Capture the cell that displays the provided text and extract its (X, Y) central coordinate. 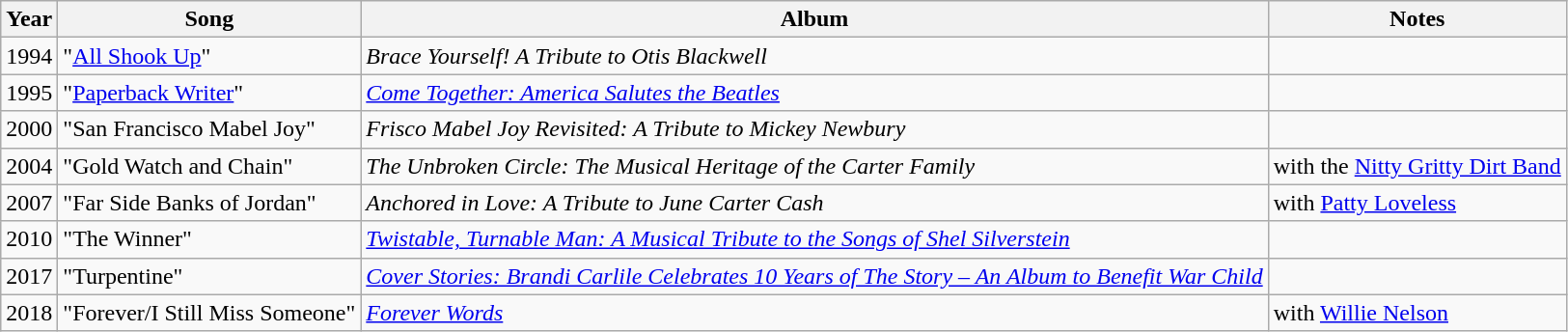
"All Shook Up" (209, 56)
Album (814, 19)
2000 (29, 129)
2004 (29, 166)
"Gold Watch and Chain" (209, 166)
2017 (29, 276)
Notes (1417, 19)
Frisco Mabel Joy Revisited: A Tribute to Mickey Newbury (814, 129)
1994 (29, 56)
Song (209, 19)
Forever Words (814, 313)
Twistable, Turnable Man: A Musical Tribute to the Songs of Shel Silverstein (814, 239)
2010 (29, 239)
"The Winner" (209, 239)
2007 (29, 203)
The Unbroken Circle: The Musical Heritage of the Carter Family (814, 166)
"Paperback Writer" (209, 93)
2018 (29, 313)
Year (29, 19)
1995 (29, 93)
Brace Yourself! A Tribute to Otis Blackwell (814, 56)
Cover Stories: Brandi Carlile Celebrates 10 Years of The Story – An Album to Benefit War Child (814, 276)
"Turpentine" (209, 276)
with Willie Nelson (1417, 313)
Anchored in Love: A Tribute to June Carter Cash (814, 203)
"Far Side Banks of Jordan" (209, 203)
Come Together: America Salutes the Beatles (814, 93)
with Patty Loveless (1417, 203)
"Forever/I Still Miss Someone" (209, 313)
"San Francisco Mabel Joy" (209, 129)
with the Nitty Gritty Dirt Band (1417, 166)
